Find where the given text appears and provide that cell's center as (x, y) coordinate. 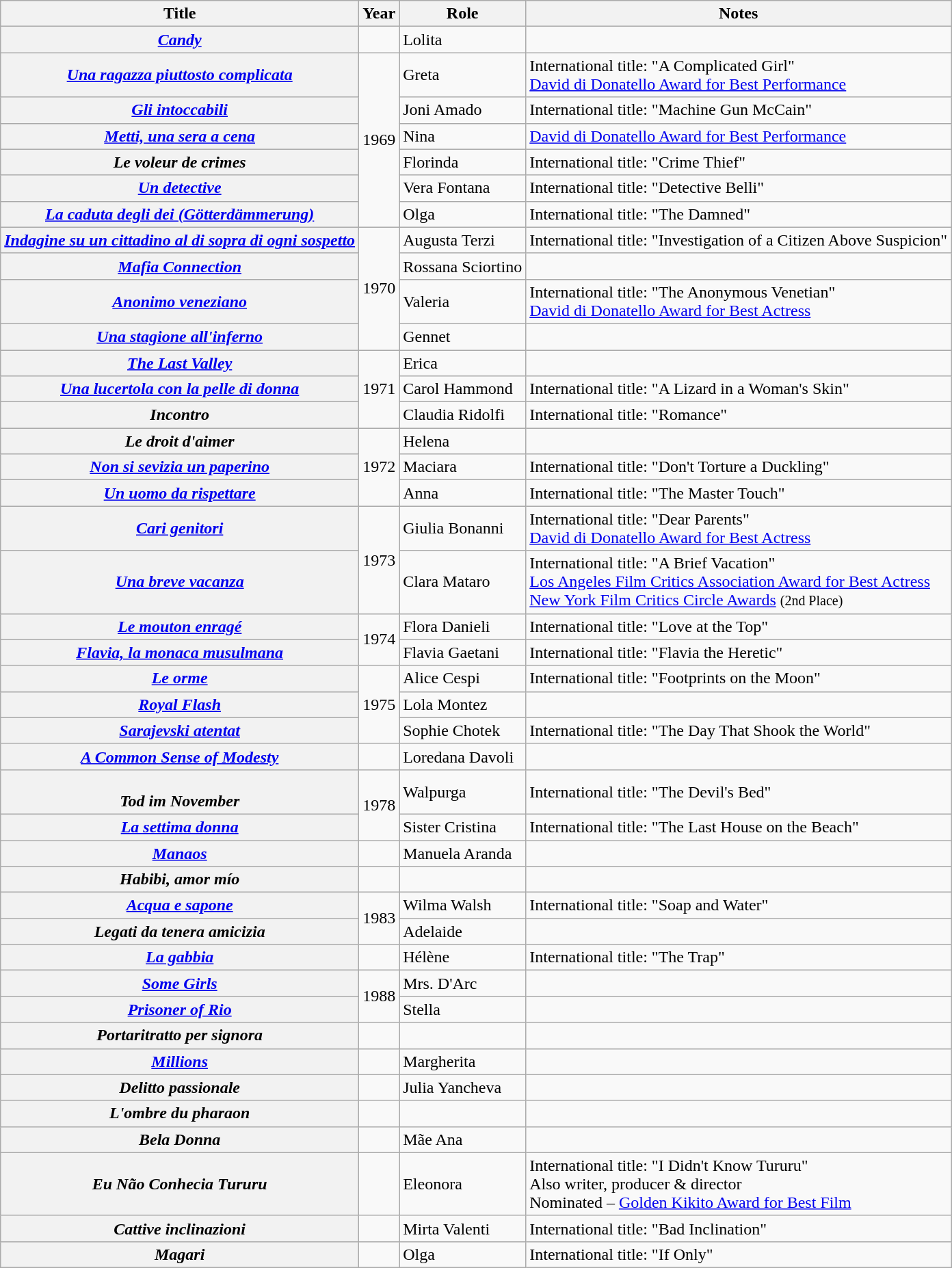
Candy (180, 40)
Joni Amado (462, 110)
Habibi, amor mío (180, 880)
Gli intoccabili (180, 110)
Notes (739, 14)
Royal Flash (180, 704)
Cari genitori (180, 528)
Una ragazza piuttosto complicata (180, 75)
Mãe Ana (462, 1139)
International title: "The Devil's Bed" (739, 792)
1978 (379, 804)
Alice Cespi (462, 678)
Le orme (180, 678)
Manuela Aranda (462, 853)
1973 (379, 559)
Le voleur de crimes (180, 162)
La gabbia (180, 957)
Eleonora (462, 1184)
Flavia Gaetani (462, 652)
International title: "Investigation of a Citizen Above Suspicion" (739, 240)
David di Donatello Award for Best Performance (739, 136)
1975 (379, 704)
Vera Fontana (462, 188)
Cattive inclinazioni (180, 1228)
1971 (379, 389)
Tod im November (180, 792)
Bela Donna (180, 1139)
International title: "The Trap" (739, 957)
Anna (462, 493)
1988 (379, 996)
Walpurga (462, 792)
International title: "Bad Inclination" (739, 1228)
Portaritratto per signora (180, 1035)
Hélène (462, 957)
International title: "The Day That Shook the World" (739, 730)
Greta (462, 75)
Helena (462, 441)
Lola Montez (462, 704)
Manaos (180, 853)
L'ombre du pharaon (180, 1113)
Delitto passionale (180, 1087)
International title: "Detective Belli" (739, 188)
Lolita (462, 40)
International title: "Flavia the Heretic" (739, 652)
Carol Hammond (462, 389)
The Last Valley (180, 363)
International title: "Soap and Water" (739, 906)
Incontro (180, 415)
Rossana Sciortino (462, 266)
La settima donna (180, 827)
1972 (379, 467)
International title: "Machine Gun McCain" (739, 110)
Flavia, la monaca musulmana (180, 652)
Sister Cristina (462, 827)
Un uomo da rispettare (180, 493)
Le droit d'aimer (180, 441)
Un detective (180, 188)
Una stagione all'inferno (180, 336)
International title: "Romance" (739, 415)
Year (379, 14)
Le mouton enragé (180, 626)
Adelaide (462, 932)
1983 (379, 919)
Millions (180, 1061)
International title: "Crime Thief" (739, 162)
Stella (462, 1009)
Role (462, 14)
1969 (379, 140)
Anonimo veneziano (180, 301)
Nina (462, 136)
Mrs. D'Arc (462, 983)
Mirta Valenti (462, 1228)
1974 (379, 639)
Augusta Terzi (462, 240)
Some Girls (180, 983)
Erica (462, 363)
Claudia Ridolfi (462, 415)
Maciara (462, 467)
International title: "A Lizard in a Woman's Skin" (739, 389)
International title: "A Brief Vacation" Los Angeles Film Critics Association Award for Best Actress New York Film Critics Circle Awards (2nd Place) (739, 582)
Acqua e sapone (180, 906)
Una lucertola con la pelle di donna (180, 389)
International title: "A Complicated Girl" David di Donatello Award for Best Performance (739, 75)
International title: "Dear Parents" David di Donatello Award for Best Actress (739, 528)
A Common Sense of Modesty (180, 756)
Title (180, 14)
International title: "The Last House on the Beach" (739, 827)
International title: "Love at the Top" (739, 626)
International title: "The Master Touch" (739, 493)
Magari (180, 1254)
International title: "The Damned" (739, 214)
Clara Mataro (462, 582)
Flora Danieli (462, 626)
International title: "Footprints on the Moon" (739, 678)
Non si sevizia un paperino (180, 467)
Loredana Davoli (462, 756)
International title: "Don't Torture a Duckling" (739, 467)
Giulia Bonanni (462, 528)
International title: "The Anonymous Venetian" David di Donatello Award for Best Actress (739, 301)
Valeria (462, 301)
1970 (379, 289)
Margherita (462, 1061)
Indagine su un cittadino al di sopra di ogni sospetto (180, 240)
Gennet (462, 336)
Florinda (462, 162)
Metti, una sera a cena (180, 136)
Julia Yancheva (462, 1087)
Una breve vacanza (180, 582)
International title: "I Didn't Know Tururu" Also writer, producer & director Nominated – Golden Kikito Award for Best Film (739, 1184)
International title: "If Only" (739, 1254)
Sophie Chotek (462, 730)
Legati da tenera amicizia (180, 932)
Sarajevski atentat (180, 730)
Prisoner of Rio (180, 1009)
Eu Não Conhecia Tururu (180, 1184)
La caduta degli dei (Götterdämmerung) (180, 214)
Wilma Walsh (462, 906)
Mafia Connection (180, 266)
